Extract the [x, y] coordinate from the center of the cell holding the provided text.  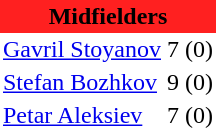
Midfielders [108, 16]
Stefan Bozhkov [82, 82]
9 [173, 82]
Gavril Stoyanov [82, 50]
7 [173, 50]
